Identify which cell holds the provided text, then report its (X, Y) central coordinate. 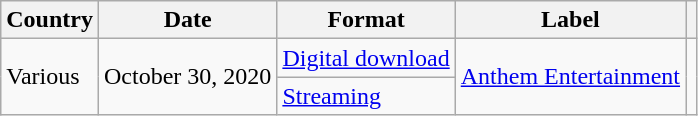
Digital download (366, 58)
Date (187, 20)
Label (570, 20)
Streaming (366, 96)
Various (50, 77)
Format (366, 20)
Country (50, 20)
October 30, 2020 (187, 77)
Anthem Entertainment (570, 77)
